Pinpoint the cell where the given text exists, returning its (x, y) midpoint coordinate. 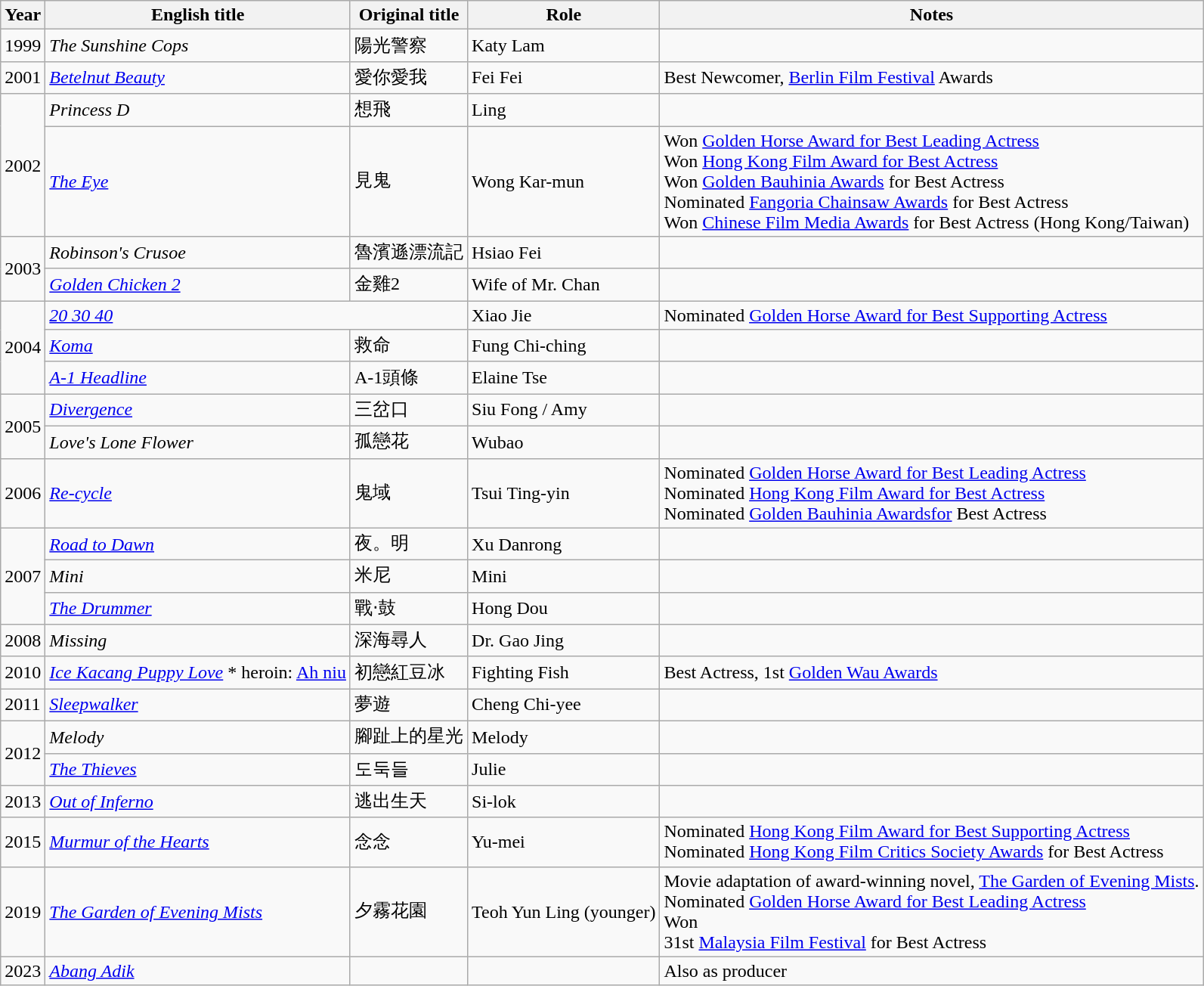
Xiao Jie (564, 315)
The Sunshine Cops (198, 45)
2007 (23, 576)
深海尋人 (408, 641)
20 30 40 (257, 315)
孤戀花 (408, 442)
Year (23, 15)
救命 (408, 346)
2004 (23, 348)
Betelnut Beauty (198, 77)
Elaine Tse (564, 378)
Julie (564, 770)
Best Actress, 1st Golden Wau Awards (931, 673)
Ling (564, 110)
2013 (23, 802)
金雞2 (408, 284)
Katy Lam (564, 45)
English title (198, 15)
Divergence (198, 410)
The Garden of Evening Mists (198, 912)
Nominated Hong Kong Film Award for Best Supporting ActressNominated Hong Kong Film Critics Society Awards for Best Actress (931, 842)
Role (564, 15)
夜。明 (408, 544)
A-1 Headline (198, 378)
Princess D (198, 110)
2019 (23, 912)
2006 (23, 493)
腳趾上的星光 (408, 736)
夕霧花園 (408, 912)
Re-cycle (198, 493)
見鬼 (408, 181)
Murmur of the Hearts (198, 842)
Xu Danrong (564, 544)
Also as producer (931, 971)
Nominated Golden Horse Award for Best Leading ActressNominated Hong Kong Film Award for Best ActressNominated Golden Bauhinia Awardsfor Best Actress (931, 493)
Hong Dou (564, 608)
Cheng Chi-yee (564, 705)
2010 (23, 673)
Road to Dawn (198, 544)
2008 (23, 641)
Si-lok (564, 802)
逃出生天 (408, 802)
2005 (23, 426)
Wubao (564, 442)
Siu Fong / Amy (564, 410)
The Eye (198, 181)
Missing (198, 641)
Notes (931, 15)
The Thieves (198, 770)
Fei Fei (564, 77)
도둑들 (408, 770)
Tsui Ting-yin (564, 493)
Dr. Gao Jing (564, 641)
The Drummer (198, 608)
Koma (198, 346)
Robinson's Crusoe (198, 253)
A-1頭條 (408, 378)
陽光警察 (408, 45)
初戀紅豆冰 (408, 673)
愛你愛我 (408, 77)
魯濱遜漂流記 (408, 253)
1999 (23, 45)
Ice Kacang Puppy Love * heroin: Ah niu (198, 673)
Wong Kar-mun (564, 181)
Original title (408, 15)
2011 (23, 705)
2003 (23, 269)
Best Newcomer, Berlin Film Festival Awards (931, 77)
三岔口 (408, 410)
Abang Adik (198, 971)
2012 (23, 753)
Fighting Fish (564, 673)
2023 (23, 971)
米尼 (408, 576)
Wife of Mr. Chan (564, 284)
夢遊 (408, 705)
念念 (408, 842)
Love's Lone Flower (198, 442)
Golden Chicken 2 (198, 284)
Yu-mei (564, 842)
鬼域 (408, 493)
戰‧鼓 (408, 608)
Hsiao Fei (564, 253)
Fung Chi-ching (564, 346)
Out of Inferno (198, 802)
Sleepwalker (198, 705)
Nominated Golden Horse Award for Best Supporting Actress (931, 315)
2002 (23, 165)
2015 (23, 842)
想飛 (408, 110)
2001 (23, 77)
Teoh Yun Ling (younger) (564, 912)
